Capture the cell that displays the provided text and extract its (X, Y) central coordinate. 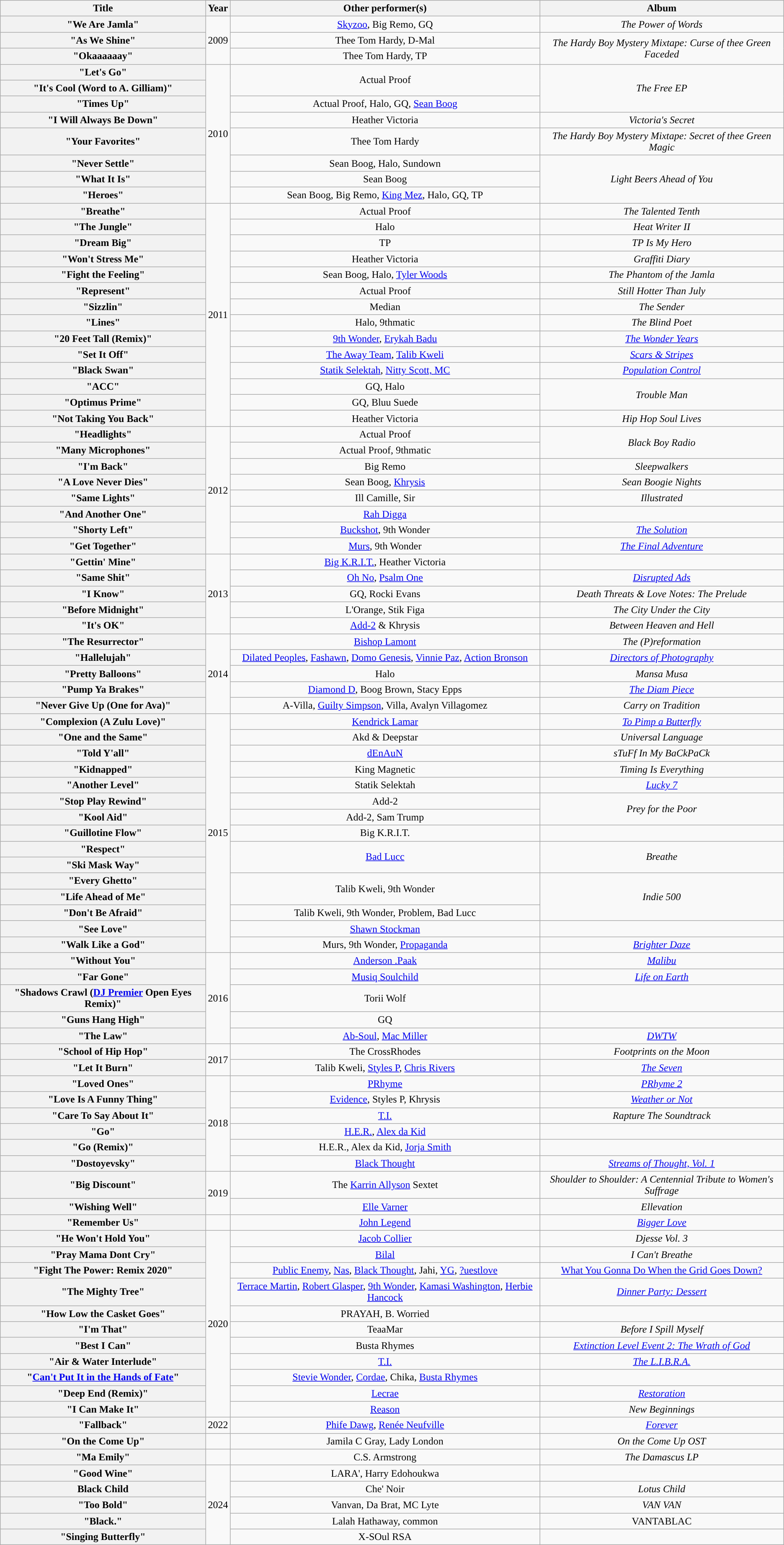
Jacob Collier (385, 1238)
"How Low the Casket Goes" (103, 1314)
C.S. Armstrong (385, 1457)
Lotus Child (662, 1489)
"ACC" (103, 386)
"Wishing Well" (103, 1206)
PRAYAH, B. Worried (385, 1314)
"Life Ahead of Me" (103, 897)
"Hallelujah" (103, 657)
The Final Adventure (662, 546)
Album (662, 8)
Vanvan, Da Brat, MC Lyte (385, 1505)
"Far Gone" (103, 977)
"Breathe" (103, 211)
"I'm That" (103, 1330)
Death Threats & Love Notes: The Prelude (662, 594)
"I'm Back" (103, 466)
Add-2, Sam Trump (385, 817)
"Optimus Prime" (103, 402)
Bad Lucc (385, 857)
Bilal (385, 1254)
"20 Feet Tall (Remix)" (103, 339)
GQ, Rocki Evans (385, 594)
TP (385, 243)
"Okaaaaaay" (103, 56)
Jamila C Gray, Lady London (385, 1441)
The City Under the City (662, 610)
"Set It Off" (103, 355)
"Fight the Feeling" (103, 275)
Talib Kweli, 9th Wonder (385, 889)
"Without You" (103, 960)
Rah Digga (385, 514)
Murs, 9th Wonder (385, 546)
Lalah Hathaway, common (385, 1521)
The Seven (662, 1068)
"Let It Burn" (103, 1068)
"Black Swan" (103, 370)
2017 (218, 1060)
Black Child (103, 1489)
PRhyme 2 (662, 1084)
Sean Boog, Khrysis (385, 482)
Life on Earth (662, 977)
"School of Hip Hop" (103, 1052)
"What It Is" (103, 179)
VANTABLAC (662, 1521)
Terrace Martin, Robert Glasper, 9th Wonder, Kamasi Washington, Herbie Hancock (385, 1292)
2015 (218, 833)
Light Beers Ahead of You (662, 179)
Akd & Deepstar (385, 738)
Extinction Level Event 2: The Wrath of God (662, 1346)
"Before Midnight" (103, 610)
X-SOul RSA (385, 1537)
Ab-Soul, Mac Miller (385, 1036)
Murs, 9th Wonder, Propaganda (385, 945)
The Solution (662, 530)
Kendrick Lamar (385, 721)
"Let's Go" (103, 72)
Sean Boog, Halo, Tyler Woods (385, 275)
"Kool Aid" (103, 817)
Black Thought (385, 1163)
Sean Boog (385, 179)
Trouble Man (662, 394)
Add-2 & Khrysis (385, 626)
Talib Kweli, 9th Wonder, Problem, Bad Lucc (385, 913)
2012 (218, 490)
Evidence, Styles P, Khrysis (385, 1100)
Hip Hop Soul Lives (662, 418)
Median (385, 307)
"Every Ghetto" (103, 881)
The Power of Words (662, 24)
Ellevation (662, 1206)
"Can't Put It in the Hands of Fate" (103, 1377)
"Respect" (103, 849)
2022 (218, 1425)
Sean Boog, Halo, Sundown (385, 163)
2016 (218, 998)
Talib Kweli, Styles P, Chris Rivers (385, 1068)
Big K.R.I.T. (385, 833)
Reason (385, 1409)
Thee Tom Hardy, TP (385, 56)
To Pimp a Butterfly (662, 721)
Dinner Party: Dessert (662, 1292)
Prey for the Poor (662, 809)
L'Orange, Stik Figa (385, 610)
2011 (218, 314)
Shoulder to Shoulder: A Centennial Tribute to Women's Suffrage (662, 1185)
"A Love Never Dies" (103, 482)
"Complexion (A Zulu Love)" (103, 721)
The Damascus LP (662, 1457)
The Wonder Years (662, 339)
"Love Is A Funny Thing" (103, 1100)
Black Boy Radio (662, 442)
"He Won't Hold You" (103, 1238)
"Dream Big" (103, 243)
"Guillotine Flow" (103, 833)
Oh No, Psalm One (385, 578)
Add-2 (385, 801)
H.E.R., Alex da Kid, Jorja Smith (385, 1147)
"Sizzlin" (103, 307)
"Big Discount" (103, 1185)
The Hardy Boy Mystery Mixtape: Curse of thee Green Faceded (662, 48)
Graffiti Diary (662, 259)
"As We Shine" (103, 40)
"Another Level" (103, 785)
TP Is My Hero (662, 243)
Disrupted Ads (662, 578)
The Talented Tenth (662, 211)
The CrossRhodes (385, 1052)
Streams of Thought, Vol. 1 (662, 1163)
"Shorty Left" (103, 530)
"Pump Ya Brakes" (103, 689)
The Hardy Boy Mystery Mixtape: Secret of thee Green Magic (662, 142)
"The Law" (103, 1036)
Diamond D, Boog Brown, Stacy Epps (385, 689)
Before I Spill Myself (662, 1330)
Djesse Vol. 3 (662, 1238)
"Pray Mama Dont Cry" (103, 1254)
TeaaMar (385, 1330)
On the Come Up OST (662, 1441)
"I Can Make It" (103, 1409)
Statik Selektah (385, 785)
Busta Rhymes (385, 1346)
Torii Wolf (385, 998)
Brighter Daze (662, 945)
"Never Settle" (103, 163)
Public Enemy, Nas, Black Thought, Jahi, YG, ?uestlove (385, 1271)
LARA', Harry Edohoukwa (385, 1473)
Weather or Not (662, 1100)
Statik Selektah, Nitty Scott, MC (385, 370)
"Never Give Up (One for Ava)" (103, 705)
Indie 500 (662, 897)
GQ, Bluu Suede (385, 402)
New Beginnings (662, 1409)
Rapture The Soundtrack (662, 1115)
Malibu (662, 960)
Lecrae (385, 1393)
"The Jungle" (103, 227)
"Walk Like a God" (103, 945)
DWTW (662, 1036)
Phife Dawg, Renée Neufville (385, 1425)
Illustrated (662, 498)
"Many Microphones" (103, 450)
2018 (218, 1123)
"Headlights" (103, 434)
"Told Y'all" (103, 753)
"Go (Remix)" (103, 1147)
Halo, 9thmatic (385, 323)
GQ, Halo (385, 386)
"Pretty Balloons" (103, 673)
"Don't Be Afraid" (103, 913)
Thee Tom Hardy, D-Mal (385, 40)
Restoration (662, 1393)
Sleepwalkers (662, 466)
Footprints on the Moon (662, 1052)
Universal Language (662, 738)
"We Are Jamla" (103, 24)
9th Wonder, Erykah Badu (385, 339)
VAN VAN (662, 1505)
Bishop Lamont (385, 642)
"Won't Stress Me" (103, 259)
"On the Come Up" (103, 1441)
PRhyme (385, 1084)
Big Remo (385, 466)
Title (103, 8)
Breathe (662, 857)
2020 (218, 1324)
The Sender (662, 307)
dEnAuN (385, 753)
"Gettin' Mine" (103, 562)
"Fallback" (103, 1425)
"Deep End (Remix)" (103, 1393)
2009 (218, 40)
Other performer(s) (385, 8)
"Loved Ones" (103, 1084)
"Heroes" (103, 195)
The Blind Poet (662, 323)
Timing Is Everything (662, 769)
"Get Together" (103, 546)
Mansa Musa (662, 673)
sTuFf In My BaCkPaCk (662, 753)
Actual Proof, 9thmatic (385, 450)
"Go" (103, 1131)
Directors of Photography (662, 657)
"Times Up" (103, 104)
"Good Wine" (103, 1473)
2014 (218, 673)
"Black." (103, 1521)
The Karrin Allyson Sextet (385, 1185)
Shawn Stockman (385, 929)
Still Hotter Than July (662, 291)
Actual Proof, Halo, GQ, Sean Boog (385, 104)
"Shadows Crawl (DJ Premier Open Eyes Remix)" (103, 998)
2019 (218, 1193)
Buckshot, 9th Wonder (385, 530)
"The Mighty Tree" (103, 1292)
Heat Writer II (662, 227)
"Represent" (103, 291)
"It's Cool (Word to A. Gilliam)" (103, 88)
"Your Favorites" (103, 142)
2013 (218, 594)
"See Love" (103, 929)
Ill Camille, Sir (385, 498)
What You Gonna Do When the Grid Goes Down? (662, 1271)
Between Heaven and Hell (662, 626)
A-Villa, Guilty Simpson, Villa, Avalyn Villagomez (385, 705)
Dilated Peoples, Fashawn, Domo Genesis, Vinnie Paz, Action Bronson (385, 657)
Che' Noir (385, 1489)
H.E.R., Alex da Kid (385, 1131)
"The Resurrector" (103, 642)
I Can't Breathe (662, 1254)
"Fight The Power: Remix 2020" (103, 1271)
Skyzoo, Big Remo, GQ (385, 24)
Stevie Wonder, Cordae, Chika, Busta Rhymes (385, 1377)
"Dostoyevsky" (103, 1163)
"Same Lights" (103, 498)
The Diam Piece (662, 689)
Lucky 7 (662, 785)
Year (218, 8)
"Same Shit" (103, 578)
"Best I Can" (103, 1346)
"Ma Emily" (103, 1457)
John Legend (385, 1222)
"Not Taking You Back" (103, 418)
2010 (218, 134)
The (P)reformation (662, 642)
2024 (218, 1505)
"I Know" (103, 594)
"Stop Play Rewind" (103, 801)
"Lines" (103, 323)
"One and the Same" (103, 738)
"Remember Us" (103, 1222)
Sean Boog, Big Remo, King Mez, Halo, GQ, TP (385, 195)
King Magnetic (385, 769)
"Care To Say About It" (103, 1115)
Bigger Love (662, 1222)
"I Will Always Be Down" (103, 120)
"Too Bold" (103, 1505)
"Ski Mask Way" (103, 865)
Sean Boogie Nights (662, 482)
"And Another One" (103, 514)
Forever (662, 1425)
"It's OK" (103, 626)
"Kidnapped" (103, 769)
The Away Team, Talib Kweli (385, 355)
Big K.R.I.T., Heather Victoria (385, 562)
Thee Tom Hardy (385, 142)
The Free EP (662, 88)
"Air & Water Interlude" (103, 1361)
Population Control (662, 370)
The Phantom of the Jamla (662, 275)
"Singing Butterfly" (103, 1537)
Anderson .Paak (385, 960)
Victoria's Secret (662, 120)
Carry on Tradition (662, 705)
Scars & Stripes (662, 355)
GQ (385, 1020)
Elle Varner (385, 1206)
"Guns Hang High" (103, 1020)
Musiq Soulchild (385, 977)
The L.I.B.R.A. (662, 1361)
